Return (x, y) of the center of cell containing provided text 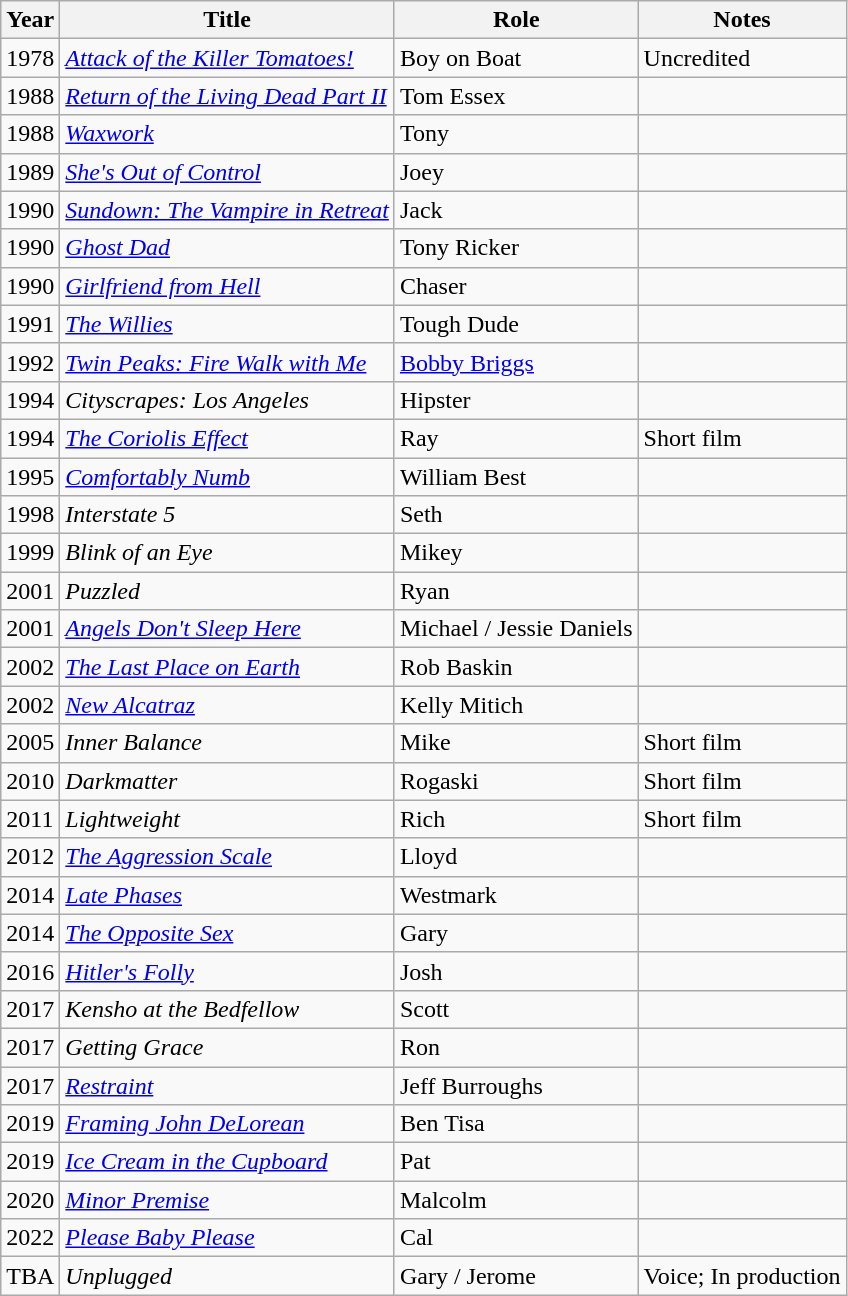
Unplugged (228, 1276)
Girlfriend from Hell (228, 286)
Rich (516, 819)
Framing John DeLorean (228, 1124)
Pat (516, 1162)
Sundown: The Vampire in Retreat (228, 210)
Year (30, 20)
The Aggression Scale (228, 857)
TBA (30, 1276)
Minor Premise (228, 1200)
Scott (516, 1009)
Westmark (516, 895)
Notes (742, 20)
1995 (30, 477)
William Best (516, 477)
Gary / Jerome (516, 1276)
2011 (30, 819)
Cal (516, 1238)
The Willies (228, 324)
She's Out of Control (228, 172)
Ron (516, 1047)
Joey (516, 172)
Please Baby Please (228, 1238)
2016 (30, 971)
Role (516, 20)
Uncredited (742, 58)
Comfortably Numb (228, 477)
Hitler's Folly (228, 971)
Lloyd (516, 857)
Josh (516, 971)
Malcolm (516, 1200)
Kelly Mitich (516, 705)
1992 (30, 362)
Ben Tisa (516, 1124)
The Coriolis Effect (228, 438)
Bobby Briggs (516, 362)
2012 (30, 857)
The Last Place on Earth (228, 667)
Gary (516, 933)
Kensho at the Bedfellow (228, 1009)
Angels Don't Sleep Here (228, 629)
Chaser (516, 286)
2010 (30, 781)
Lightweight (228, 819)
Ice Cream in the Cupboard (228, 1162)
Mike (516, 743)
Waxwork (228, 134)
Boy on Boat (516, 58)
Restraint (228, 1085)
Darkmatter (228, 781)
Rob Baskin (516, 667)
Cityscrapes: Los Angeles (228, 400)
Mikey (516, 553)
Late Phases (228, 895)
Ghost Dad (228, 248)
Rogaski (516, 781)
Twin Peaks: Fire Walk with Me (228, 362)
2020 (30, 1200)
Blink of an Eye (228, 553)
Attack of the Killer Tomatoes! (228, 58)
1999 (30, 553)
1991 (30, 324)
Voice; In production (742, 1276)
The Opposite Sex (228, 933)
Tony Ricker (516, 248)
Getting Grace (228, 1047)
Tony (516, 134)
1978 (30, 58)
Puzzled (228, 591)
Inner Balance (228, 743)
1989 (30, 172)
Seth (516, 515)
New Alcatraz (228, 705)
Hipster (516, 400)
Return of the Living Dead Part II (228, 96)
Ray (516, 438)
Tough Dude (516, 324)
Jeff Burroughs (516, 1085)
Michael / Jessie Daniels (516, 629)
2022 (30, 1238)
Title (228, 20)
Tom Essex (516, 96)
Interstate 5 (228, 515)
2005 (30, 743)
Jack (516, 210)
Ryan (516, 591)
1998 (30, 515)
